Detect which cell encompasses the target text, then output its [x, y] center coordinate. 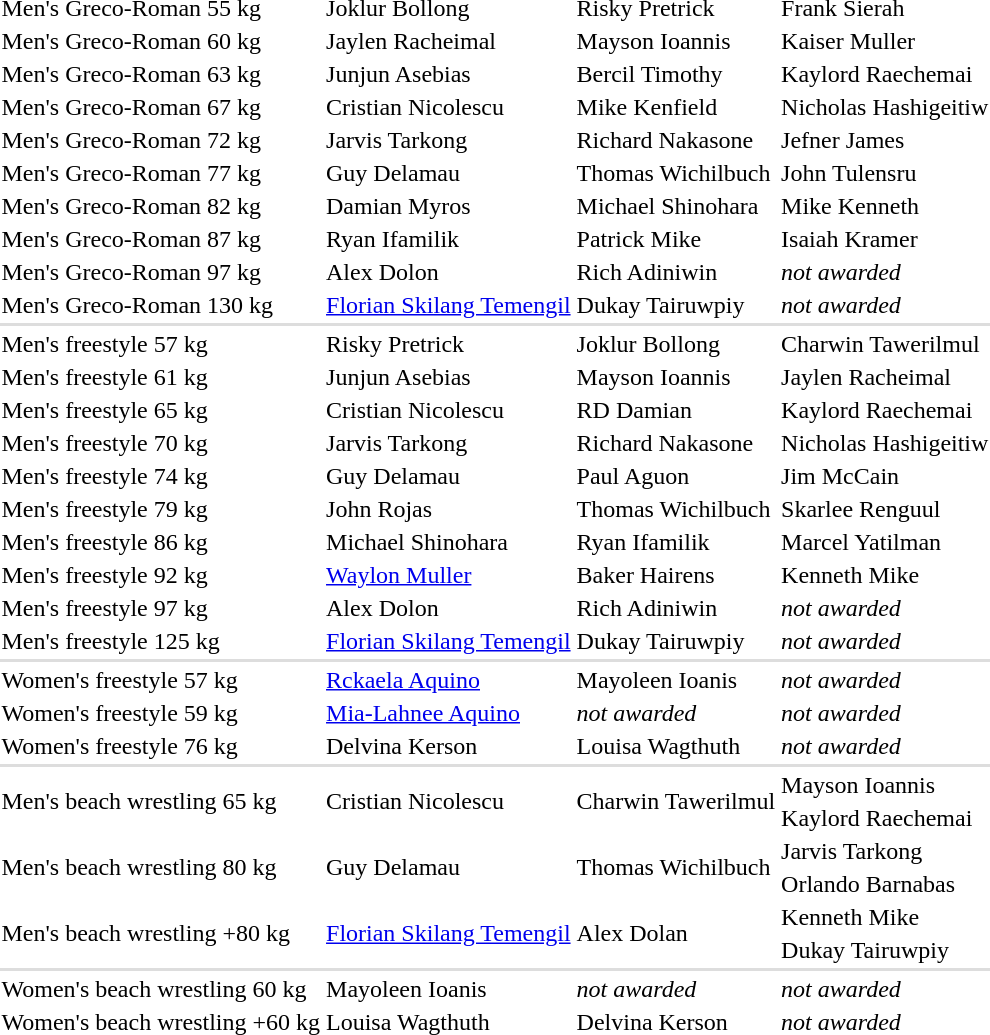
Baker Hairens [676, 575]
Women's freestyle 59 kg [161, 713]
Women's freestyle 76 kg [161, 746]
Damian Myros [449, 206]
Women's beach wrestling 60 kg [161, 989]
Men's Greco-Roman 130 kg [161, 305]
Men's Greco-Roman 87 kg [161, 239]
Men's beach wrestling 80 kg [161, 868]
Men's Greco-Roman 63 kg [161, 74]
Women's freestyle 57 kg [161, 680]
Skarlee Renguul [885, 509]
Alex Dolan [676, 934]
Rckaela Aquino [449, 680]
RD Damian [676, 410]
Mike Kenneth [885, 206]
Men's Greco-Roman 77 kg [161, 173]
Men's freestyle 70 kg [161, 443]
Men's Greco-Roman 97 kg [161, 272]
Joklur Bollong [676, 344]
Men's freestyle 97 kg [161, 608]
Men's beach wrestling +80 kg [161, 934]
Orlando Barnabas [885, 884]
Men's Greco-Roman 67 kg [161, 107]
Men's Greco-Roman 82 kg [161, 206]
Men's Greco-Roman 60 kg [161, 41]
Men's freestyle 79 kg [161, 509]
Men's beach wrestling 65 kg [161, 802]
Men's freestyle 86 kg [161, 542]
Louisa Wagthuth [676, 746]
John Rojas [449, 509]
Jim McCain [885, 476]
Bercil Timothy [676, 74]
Men's freestyle 65 kg [161, 410]
Delvina Kerson [449, 746]
Waylon Muller [449, 575]
Mike Kenfield [676, 107]
Men's freestyle 92 kg [161, 575]
Jefner James [885, 140]
Men's freestyle 61 kg [161, 377]
Risky Pretrick [449, 344]
Mia-Lahnee Aquino [449, 713]
John Tulensru [885, 173]
Patrick Mike [676, 239]
Marcel Yatilman [885, 542]
Men's Greco-Roman 72 kg [161, 140]
Paul Aguon [676, 476]
Kaiser Muller [885, 41]
Men's freestyle 57 kg [161, 344]
Men's freestyle 125 kg [161, 641]
Men's freestyle 74 kg [161, 476]
Isaiah Kramer [885, 239]
